Capture the cell that displays the provided text and extract its [X, Y] central coordinate. 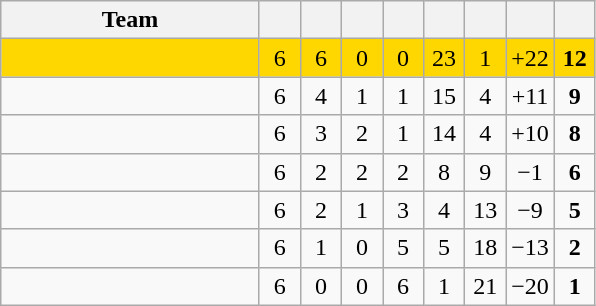
−1 [530, 172]
−20 [530, 286]
21 [486, 286]
15 [444, 96]
12 [574, 58]
+22 [530, 58]
+10 [530, 134]
14 [444, 134]
+11 [530, 96]
13 [486, 210]
−13 [530, 248]
−9 [530, 210]
Team [130, 20]
23 [444, 58]
18 [486, 248]
